Return (x, y) of the center of cell containing provided text 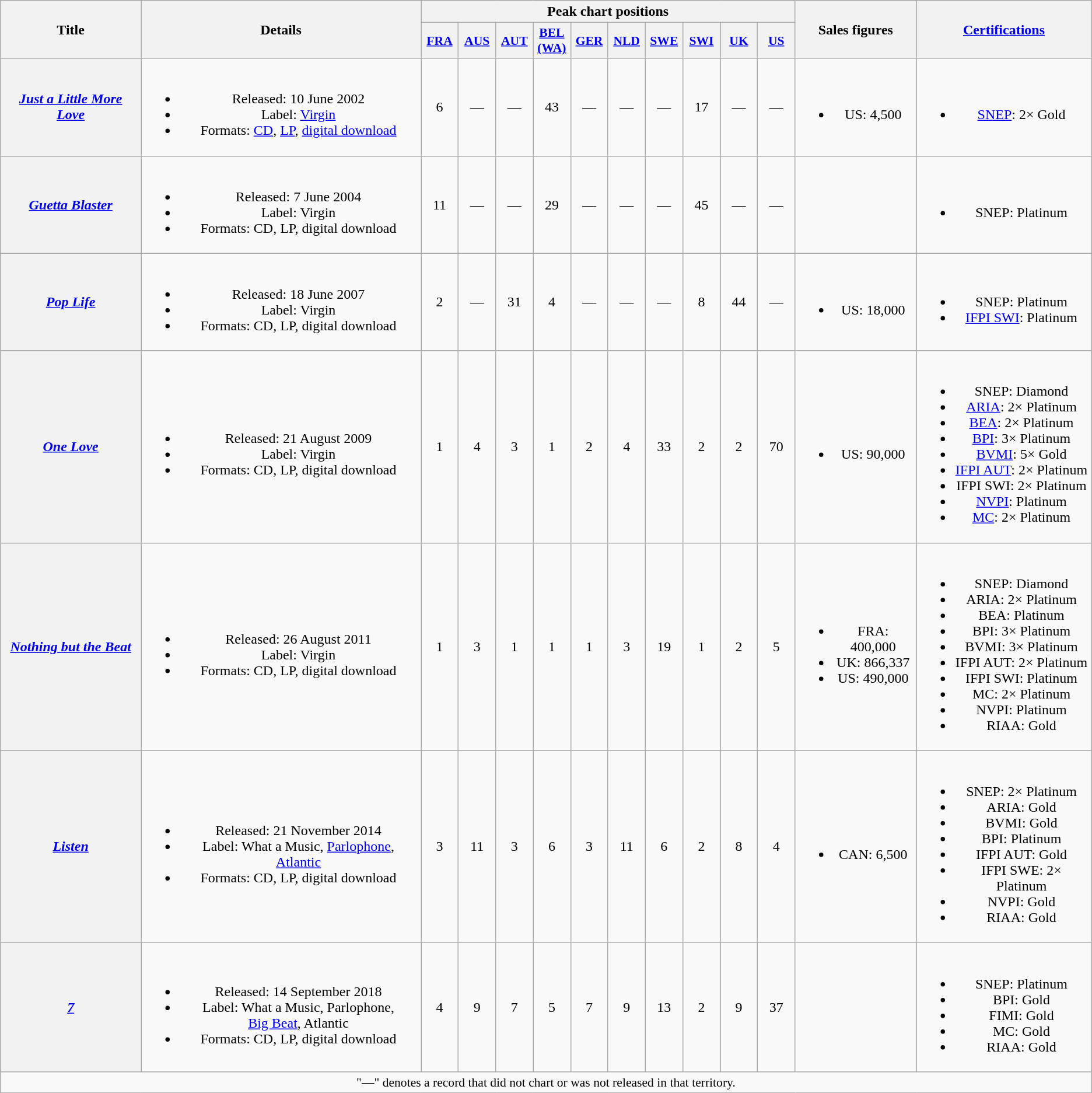
Released: 21 November 2014Label: What a Music, Parlophone, AtlanticFormats: CD, LP, digital download (281, 846)
AUS (477, 41)
Released: 7 June 2004Label: VirginFormats: CD, LP, digital download (281, 204)
SWI (701, 41)
Peak chart positions (608, 12)
37 (776, 1007)
31 (514, 302)
US: 90,000 (856, 447)
Nothing but the Beat (71, 647)
Details (281, 29)
Sales figures (856, 29)
29 (552, 204)
44 (738, 302)
NLD (626, 41)
SNEP: DiamondARIA: 2× PlatinumBEA: 2× PlatinumBPI: 3× PlatinumBVMI: 5× GoldIFPI AUT: 2× PlatinumIFPI SWI: 2× PlatinumNVPI: PlatinumMC: 2× Platinum (1004, 447)
SNEP: 2× PlatinumARIA: GoldBVMI: GoldBPI: PlatinumIFPI AUT: GoldIFPI SWE: 2× PlatinumNVPI: GoldRIAA: Gold (1004, 846)
SNEP: Platinum (1004, 204)
One Love (71, 447)
Listen (71, 846)
FRA: 400,000UK: 866,337US: 490,000 (856, 647)
33 (664, 447)
SWE (664, 41)
Released: 26 August 2011Label: VirginFormats: CD, LP, digital download (281, 647)
US: 4,500 (856, 107)
CAN: 6,500 (856, 846)
Pop Life (71, 302)
FRA (440, 41)
Title (71, 29)
70 (776, 447)
"—" denotes a record that did not chart or was not released in that territory. (546, 1082)
US: 18,000 (856, 302)
Released: 21 August 2009Label: VirginFormats: CD, LP, digital download (281, 447)
SNEP: 2× Gold (1004, 107)
13 (664, 1007)
Released: 10 June 2002Label: VirginFormats: CD, LP, digital download (281, 107)
GER (589, 41)
45 (701, 204)
SNEP: PlatinumBPI: GoldFIMI: GoldMC: GoldRIAA: Gold (1004, 1007)
19 (664, 647)
SNEP: PlatinumIFPI SWI: Platinum (1004, 302)
43 (552, 107)
Just a Little More Love (71, 107)
BEL(WA) (552, 41)
US (776, 41)
17 (701, 107)
Released: 14 September 2018Label: What a Music, Parlophone,Big Beat, AtlanticFormats: CD, LP, digital download (281, 1007)
AUT (514, 41)
UK (738, 41)
Guetta Blaster (71, 204)
Released: 18 June 2007Label: VirginFormats: CD, LP, digital download (281, 302)
Certifications (1004, 29)
